Pinpoint the cell where the given text exists, returning its [X, Y] midpoint coordinate. 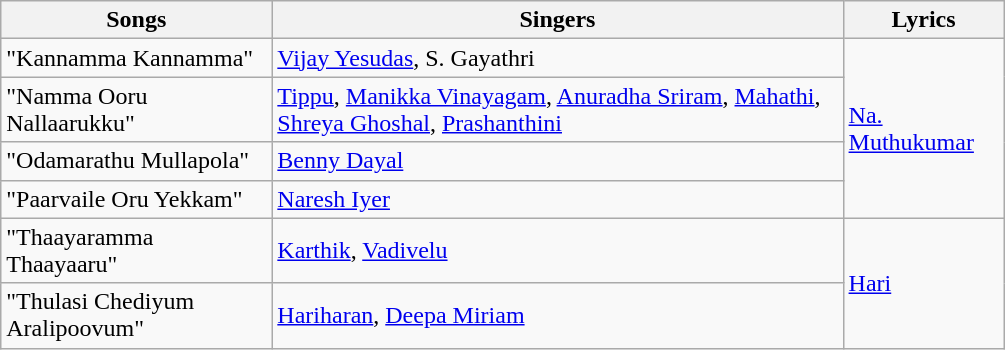
Na. Muthukumar [924, 128]
Lyrics [924, 20]
Benny Dayal [558, 161]
Singers [558, 20]
Karthik, Vadivelu [558, 250]
"Kannamma Kannamma" [136, 58]
Vijay Yesudas, S. Gayathri [558, 58]
Tippu, Manikka Vinayagam, Anuradha Sriram, Mahathi, Shreya Ghoshal, Prashanthini [558, 110]
"Namma Ooru Nallaarukku" [136, 110]
"Odamarathu Mullapola" [136, 161]
Hari [924, 283]
Naresh Iyer [558, 199]
"Thulasi Chediyum Aralipoovum" [136, 316]
"Paarvaile Oru Yekkam" [136, 199]
Songs [136, 20]
"Thaayaramma Thaayaaru" [136, 250]
Hariharan, Deepa Miriam [558, 316]
